Capture the cell that displays the provided text and extract its (X, Y) central coordinate. 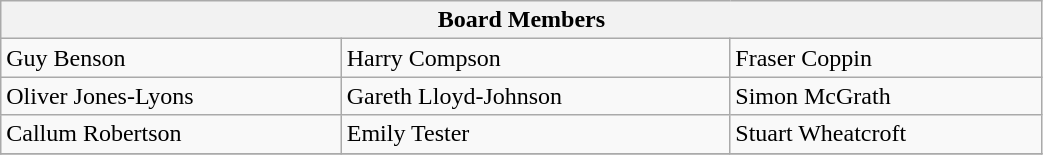
Simon McGrath (886, 96)
Harry Compson (536, 58)
Board Members (522, 20)
Stuart Wheatcroft (886, 134)
Gareth Lloyd-Johnson (536, 96)
Callum Robertson (171, 134)
Oliver Jones-Lyons (171, 96)
Emily Tester (536, 134)
Fraser Coppin (886, 58)
Guy Benson (171, 58)
